Capture the cell that displays the provided text and extract its (X, Y) central coordinate. 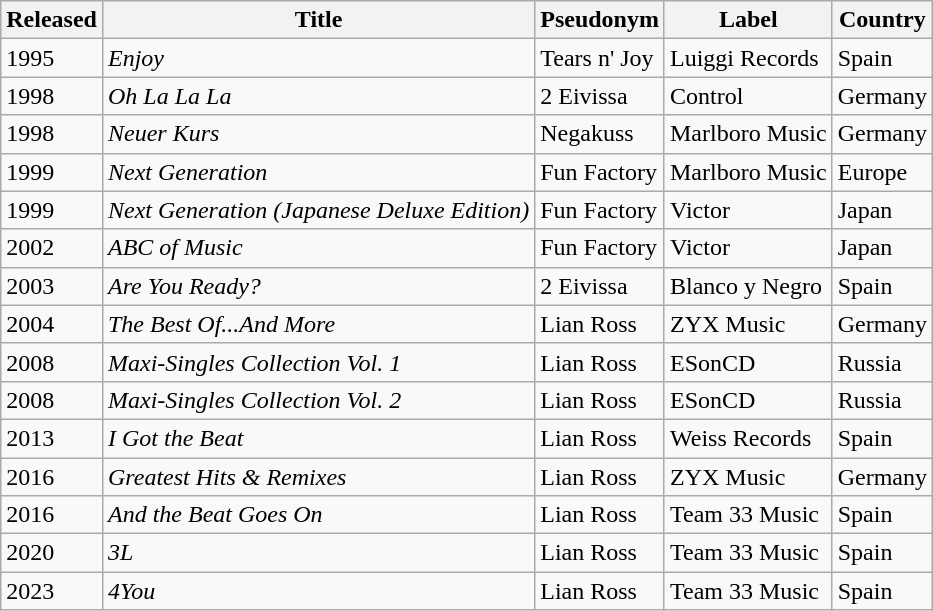
ABC of Music (318, 248)
Maxi-Singles Collection Vol. 2 (318, 400)
2020 (52, 553)
Neuer Kurs (318, 134)
Released (52, 20)
4You (318, 591)
I Got the Beat (318, 438)
Pseudonym (600, 20)
2013 (52, 438)
Greatest Hits & Remixes (318, 477)
Blanco y Negro (748, 286)
2023 (52, 591)
2002 (52, 248)
Oh La La La (318, 96)
Negakuss (600, 134)
Country (882, 20)
1995 (52, 58)
3L (318, 553)
Label (748, 20)
Next Generation (Japanese Deluxe Edition) (318, 210)
2004 (52, 324)
Europe (882, 172)
Maxi-Singles Collection Vol. 1 (318, 362)
2003 (52, 286)
Control (748, 96)
The Best Of...And More (318, 324)
Luiggi Records (748, 58)
And the Beat Goes On (318, 515)
Enjoy (318, 58)
Tears n' Joy (600, 58)
Next Generation (318, 172)
Weiss Records (748, 438)
Are You Ready? (318, 286)
Title (318, 20)
